Provide the [X, Y] coordinate of the cell's center where the given text is located.  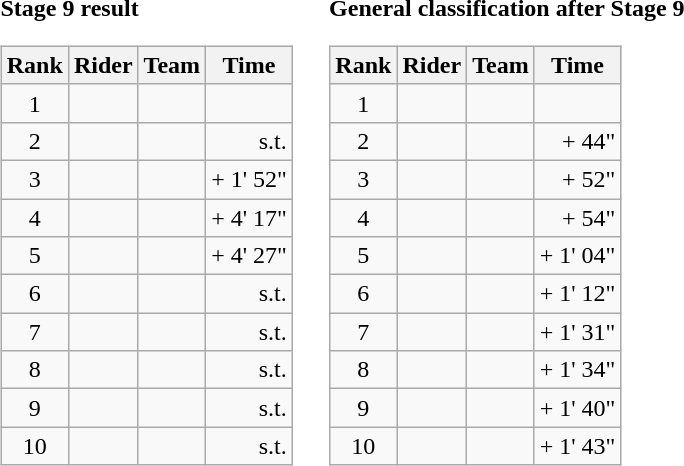
+ 1' 31" [578, 332]
+ 52" [578, 179]
+ 4' 17" [250, 217]
+ 1' 52" [250, 179]
+ 1' 43" [578, 446]
+ 1' 34" [578, 370]
+ 1' 12" [578, 294]
+ 1' 04" [578, 256]
+ 1' 40" [578, 408]
+ 54" [578, 217]
+ 4' 27" [250, 256]
+ 44" [578, 141]
